Extract the [X, Y] coordinate from the center of the cell holding the provided text.  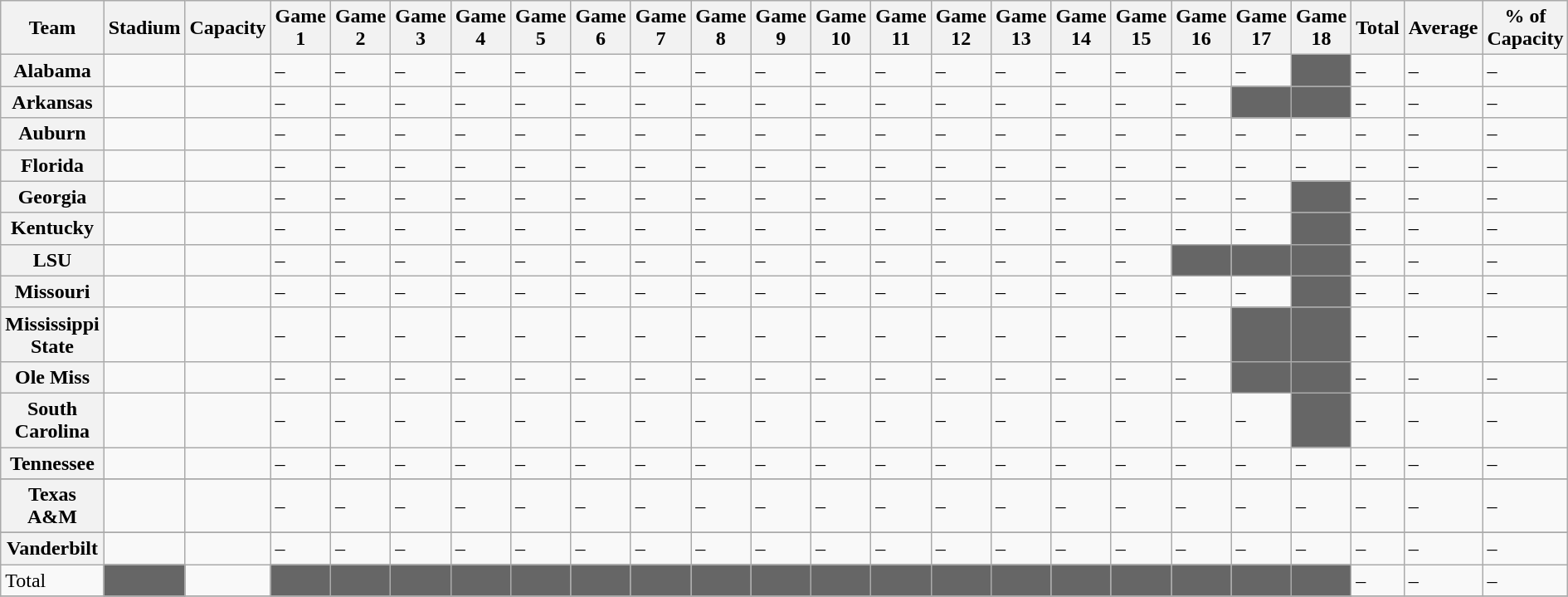
% of Capacity [1525, 28]
Georgia [52, 197]
Capacity [227, 28]
Game 7 [660, 28]
Mississippi State [52, 334]
Team [52, 28]
Game 13 [1021, 28]
Game 16 [1201, 28]
Game 18 [1321, 28]
Game 4 [480, 28]
Arkansas [52, 102]
Game 2 [360, 28]
Missouri [52, 291]
South Carolina [52, 420]
Texas A&M [52, 506]
Game 9 [781, 28]
Alabama [52, 71]
Game 3 [421, 28]
Game 8 [721, 28]
Auburn [52, 134]
Game 6 [601, 28]
Ole Miss [52, 377]
Game 15 [1141, 28]
Tennessee [52, 462]
Stadium [144, 28]
Average [1444, 28]
Florida [52, 165]
Kentucky [52, 228]
Game 5 [541, 28]
Game 1 [300, 28]
LSU [52, 260]
Game 12 [961, 28]
Game 10 [840, 28]
Vanderbilt [52, 549]
Game 17 [1261, 28]
Game 14 [1081, 28]
Game 11 [901, 28]
